Scan for the cell matching the given text and deliver its (x, y) coordinate at center. 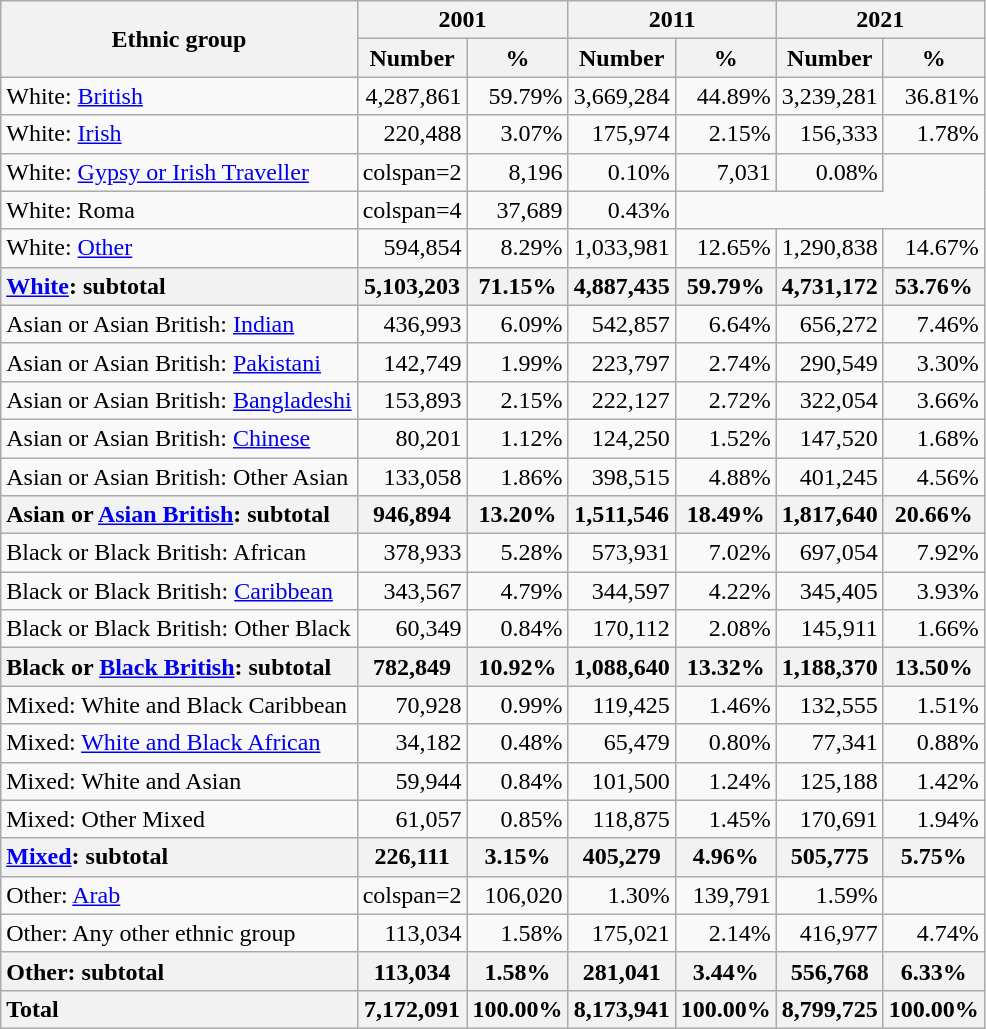
542,857 (622, 324)
Total (179, 1009)
White: Roma (179, 210)
6.33% (934, 971)
2.08% (726, 629)
3,669,284 (622, 96)
118,875 (622, 819)
7,031 (726, 172)
Other: Arab (179, 895)
0.43% (622, 210)
5.75% (934, 857)
59,944 (412, 781)
Asian or Asian British: Indian (179, 324)
119,425 (622, 705)
Mixed: Other Mixed (179, 819)
556,768 (830, 971)
0.08% (830, 172)
6.64% (726, 324)
290,549 (830, 362)
0.99% (518, 705)
1.78% (934, 134)
145,911 (830, 629)
1.52% (726, 438)
0.80% (726, 743)
226,111 (412, 857)
1,188,370 (830, 667)
106,020 (518, 895)
1.45% (726, 819)
1,033,981 (622, 248)
139,791 (726, 895)
401,245 (830, 477)
4,887,435 (622, 286)
Ethnic group (179, 39)
4,287,861 (412, 96)
281,041 (622, 971)
573,931 (622, 553)
0.88% (934, 743)
34,182 (412, 743)
405,279 (622, 857)
2001 (462, 20)
1,511,546 (622, 515)
2011 (672, 20)
20.66% (934, 515)
170,691 (830, 819)
132,555 (830, 705)
0.48% (518, 743)
5,103,203 (412, 286)
8,196 (518, 172)
18.49% (726, 515)
322,054 (830, 400)
12.65% (726, 248)
594,854 (412, 248)
80,201 (412, 438)
7,172,091 (412, 1009)
White: Gypsy or Irish Traveller (179, 172)
1.66% (934, 629)
3,239,281 (830, 96)
1,817,640 (830, 515)
3.44% (726, 971)
147,520 (830, 438)
125,188 (830, 781)
colspan=4 (412, 210)
7.02% (726, 553)
36.81% (934, 96)
13.32% (726, 667)
60,349 (412, 629)
1.46% (726, 705)
782,849 (412, 667)
1.42% (934, 781)
124,250 (622, 438)
Mixed: White and Asian (179, 781)
Black or Black British: Caribbean (179, 591)
1,088,640 (622, 667)
1.51% (934, 705)
6.09% (518, 324)
1.30% (622, 895)
Other: subtotal (179, 971)
1.86% (518, 477)
656,272 (830, 324)
1.24% (726, 781)
175,021 (622, 933)
175,974 (622, 134)
77,341 (830, 743)
4.22% (726, 591)
White: British (179, 96)
398,515 (622, 477)
Black or Black British: African (179, 553)
14.67% (934, 248)
345,405 (830, 591)
170,112 (622, 629)
436,993 (412, 324)
4.96% (726, 857)
61,057 (412, 819)
Asian or Asian British: Other Asian (179, 477)
Other: Any other ethnic group (179, 933)
343,567 (412, 591)
223,797 (622, 362)
4,731,172 (830, 286)
7.92% (934, 553)
1.59% (830, 895)
505,775 (830, 857)
1.12% (518, 438)
71.15% (518, 286)
Mixed: White and Black African (179, 743)
Black or Black British: subtotal (179, 667)
416,977 (830, 933)
7.46% (934, 324)
1.68% (934, 438)
0.10% (622, 172)
53.76% (934, 286)
2.14% (726, 933)
946,894 (412, 515)
44.89% (726, 96)
2.72% (726, 400)
4.88% (726, 477)
White: Other (179, 248)
1,290,838 (830, 248)
3.07% (518, 134)
344,597 (622, 591)
White: subtotal (179, 286)
1.99% (518, 362)
70,928 (412, 705)
2.74% (726, 362)
153,893 (412, 400)
3.66% (934, 400)
4.56% (934, 477)
37,689 (518, 210)
4.74% (934, 933)
220,488 (412, 134)
White: Irish (179, 134)
3.93% (934, 591)
142,749 (412, 362)
Mixed: White and Black Caribbean (179, 705)
8,799,725 (830, 1009)
378,933 (412, 553)
8.29% (518, 248)
Asian or Asian British: Pakistani (179, 362)
1.94% (934, 819)
8,173,941 (622, 1009)
697,054 (830, 553)
133,058 (412, 477)
5.28% (518, 553)
101,500 (622, 781)
Asian or Asian British: Bangladeshi (179, 400)
Asian or Asian British: subtotal (179, 515)
3.30% (934, 362)
3.15% (518, 857)
65,479 (622, 743)
156,333 (830, 134)
Black or Black British: Other Black (179, 629)
2021 (880, 20)
10.92% (518, 667)
13.50% (934, 667)
Asian or Asian British: Chinese (179, 438)
Mixed: subtotal (179, 857)
4.79% (518, 591)
0.85% (518, 819)
13.20% (518, 515)
222,127 (622, 400)
